For the text-containing cell, return its midpoint in (x, y) coordinate format. 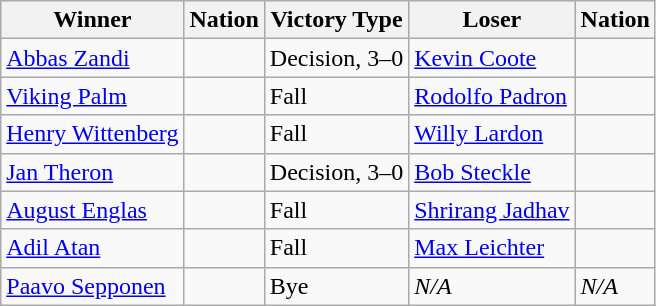
Loser (492, 20)
Adil Atan (92, 248)
Jan Theron (92, 172)
Viking Palm (92, 96)
Bob Steckle (492, 172)
Rodolfo Padron (492, 96)
Abbas Zandi (92, 58)
Max Leichter (492, 248)
August Englas (92, 210)
Willy Lardon (492, 134)
Kevin Coote (492, 58)
Shrirang Jadhav (492, 210)
Winner (92, 20)
Bye (336, 286)
Victory Type (336, 20)
Henry Wittenberg (92, 134)
Paavo Sepponen (92, 286)
